Find where the given text appears and provide that cell's center as (X, Y) coordinate. 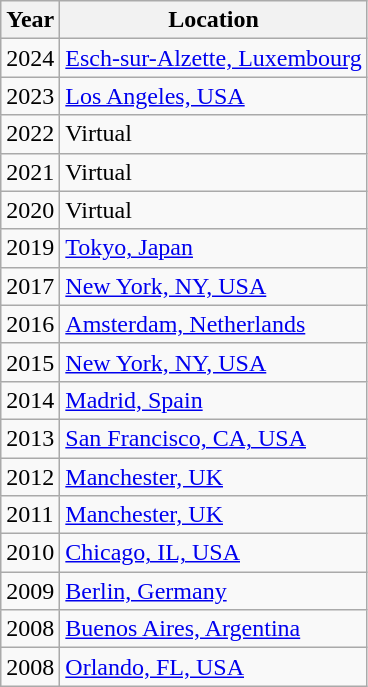
2021 (30, 172)
San Francisco, CA, USA (214, 438)
2020 (30, 210)
Esch-sur-Alzette, Luxembourg (214, 58)
2012 (30, 477)
Amsterdam, Netherlands (214, 324)
2023 (30, 96)
2015 (30, 362)
2022 (30, 134)
Orlando, FL, USA (214, 667)
2019 (30, 248)
2016 (30, 324)
2009 (30, 591)
2013 (30, 438)
Tokyo, Japan (214, 248)
2010 (30, 553)
2017 (30, 286)
Year (30, 20)
Los Angeles, USA (214, 96)
2014 (30, 400)
2011 (30, 515)
Chicago, IL, USA (214, 553)
Buenos Aires, Argentina (214, 629)
Berlin, Germany (214, 591)
Madrid, Spain (214, 400)
2024 (30, 58)
Location (214, 20)
